Detect which cell encompasses the target text, then output its (x, y) center coordinate. 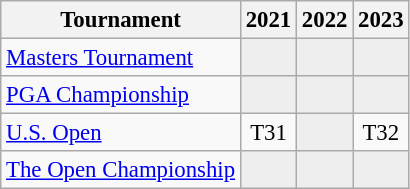
PGA Championship (121, 95)
U.S. Open (121, 133)
2022 (325, 20)
2023 (381, 20)
The Open Championship (121, 170)
T31 (268, 133)
2021 (268, 20)
Tournament (121, 20)
Masters Tournament (121, 58)
T32 (381, 133)
